Find where the given text appears and provide that cell's center as [X, Y] coordinate. 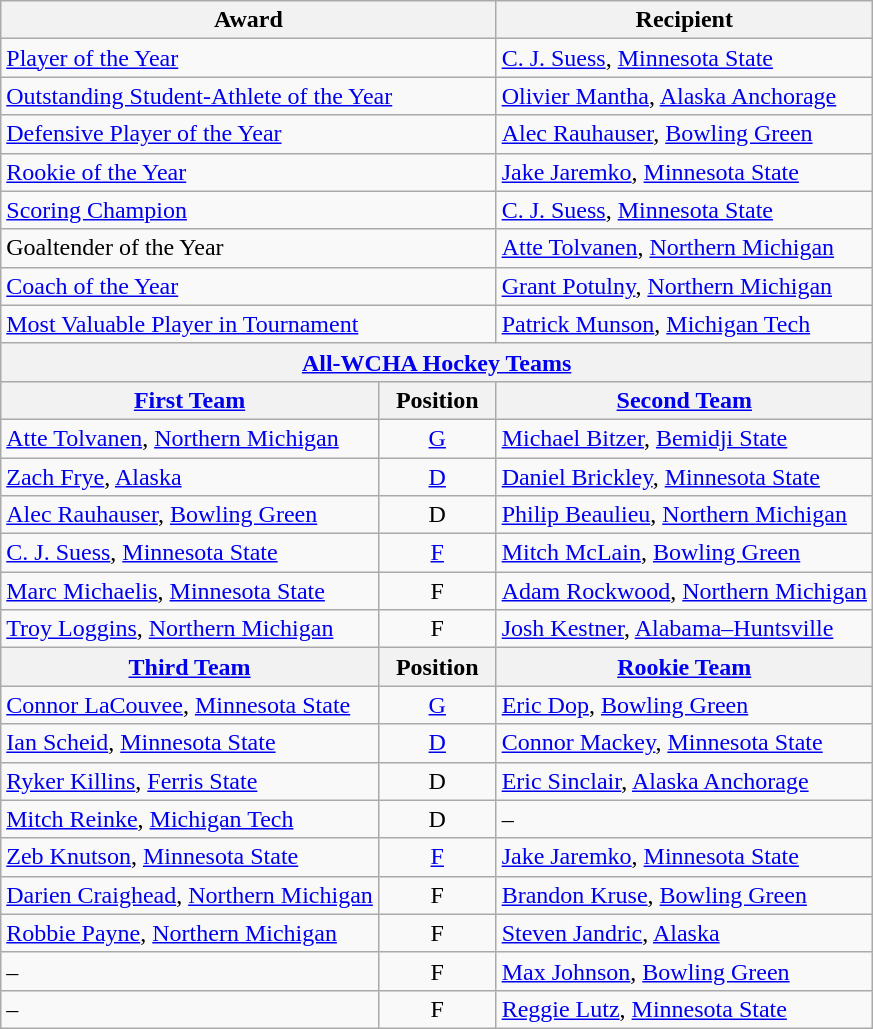
Josh Kestner, Alabama–Huntsville [684, 629]
Steven Jandric, Alaska [684, 933]
Troy Loggins, Northern Michigan [190, 629]
Mitch Reinke, Michigan Tech [190, 819]
Outstanding Student-Athlete of the Year [248, 96]
All-WCHA Hockey Teams [437, 362]
Eric Sinclair, Alaska Anchorage [684, 781]
Ian Scheid, Minnesota State [190, 743]
Reggie Lutz, Minnesota State [684, 1009]
Player of the Year [248, 58]
Robbie Payne, Northern Michigan [190, 933]
Connor Mackey, Minnesota State [684, 743]
Mitch McLain, Bowling Green [684, 553]
Scoring Champion [248, 210]
Zach Frye, Alaska [190, 477]
Michael Bitzer, Bemidji State [684, 438]
Connor LaCouvee, Minnesota State [190, 705]
Most Valuable Player in Tournament [248, 324]
Rookie of the Year [248, 172]
Adam Rockwood, Northern Michigan [684, 591]
Brandon Kruse, Bowling Green [684, 895]
Goaltender of the Year [248, 248]
Defensive Player of the Year [248, 134]
Max Johnson, Bowling Green [684, 971]
Darien Craighead, Northern Michigan [190, 895]
Eric Dop, Bowling Green [684, 705]
Rookie Team [684, 667]
Olivier Mantha, Alaska Anchorage [684, 96]
Third Team [190, 667]
Patrick Munson, Michigan Tech [684, 324]
Recipient [684, 20]
First Team [190, 400]
Daniel Brickley, Minnesota State [684, 477]
Second Team [684, 400]
Award [248, 20]
Marc Michaelis, Minnesota State [190, 591]
Coach of the Year [248, 286]
Grant Potulny, Northern Michigan [684, 286]
Philip Beaulieu, Northern Michigan [684, 515]
Zeb Knutson, Minnesota State [190, 857]
Ryker Killins, Ferris State [190, 781]
